Output the [x, y] coordinate of the center of the cell containing the given text.  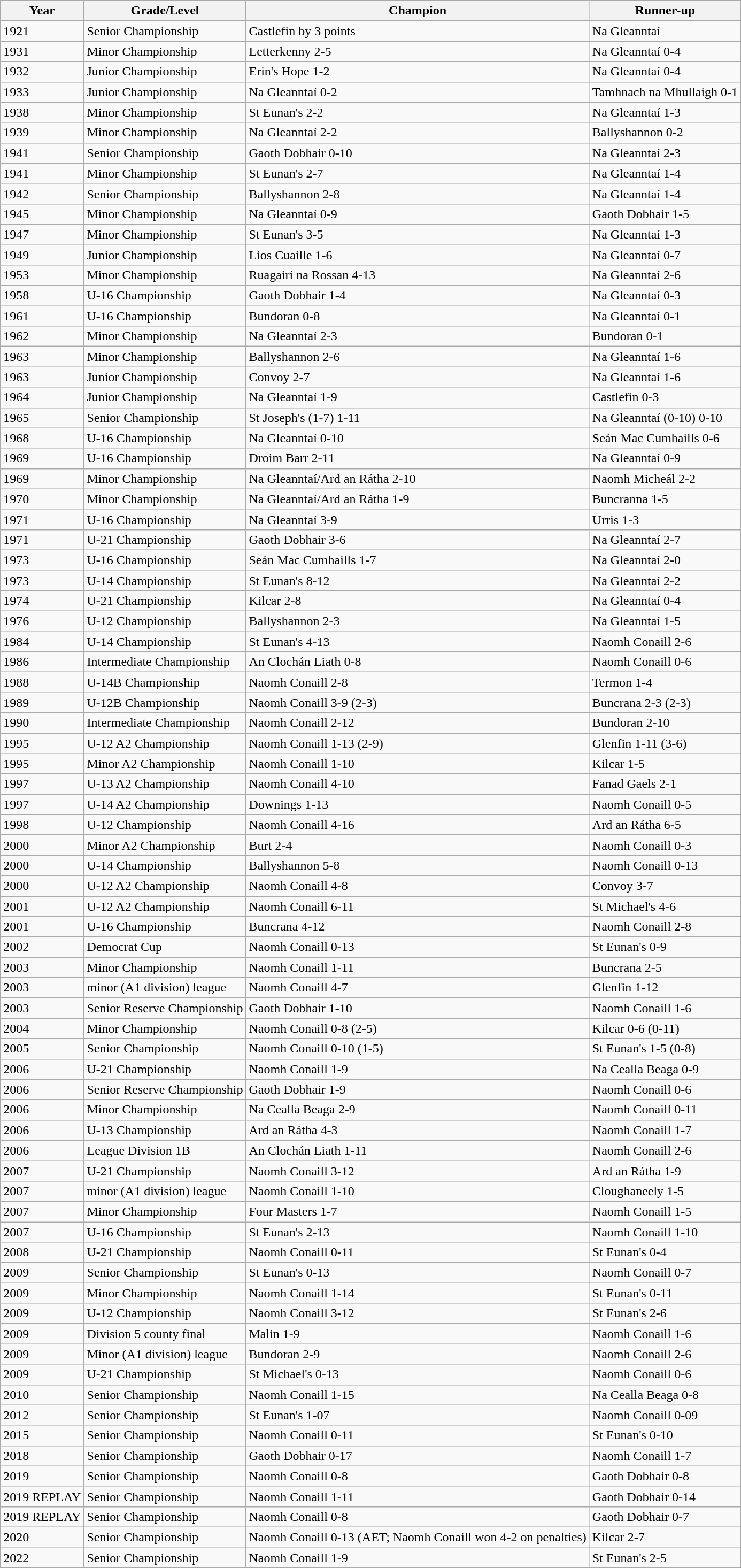
St Eunan's 2-5 [665, 1558]
Na Gleanntaí 0-1 [665, 316]
Na Cealla Beaga 0-9 [665, 1069]
Gaoth Dobhair 0-8 [665, 1476]
Gaoth Dobhair 1-10 [418, 1008]
Naomh Conaill 3-9 (2-3) [418, 703]
Buncrana 2-5 [665, 967]
Naomh Conaill 1-13 (2-9) [418, 743]
2020 [42, 1537]
1921 [42, 31]
Runner-up [665, 11]
1958 [42, 296]
St Eunan's 3-5 [418, 234]
Castlefin by 3 points [418, 31]
Na Gleanntaí 0-3 [665, 296]
Gaoth Dobhair 1-4 [418, 296]
Kilcar 0-6 (0-11) [665, 1028]
Na Gleanntaí [665, 31]
Na Gleanntaí 0-10 [418, 438]
St Eunan's 1-5 (0-8) [665, 1049]
St Michael's 0-13 [418, 1374]
Na Gleanntaí 3-9 [418, 519]
Naomh Conaill 1-5 [665, 1211]
1990 [42, 723]
2002 [42, 947]
1939 [42, 133]
1964 [42, 397]
Naomh Conaill 6-11 [418, 906]
Kilcar 2-7 [665, 1537]
Malin 1-9 [418, 1334]
St Eunan's 4-13 [418, 642]
Bundoran 0-1 [665, 336]
1974 [42, 601]
Na Gleanntaí 2-7 [665, 540]
Naomh Micheál 2-2 [665, 479]
1932 [42, 72]
An Clochán Liath 1-11 [418, 1150]
Kilcar 2-8 [418, 601]
Naomh Conaill 4-7 [418, 988]
St Eunan's 2-6 [665, 1313]
1962 [42, 336]
1989 [42, 703]
U-12B Championship [165, 703]
Ballyshannon 2-6 [418, 357]
Gaoth Dobhair 3-6 [418, 540]
1986 [42, 662]
1933 [42, 92]
Bundoran 0-8 [418, 316]
Na Gleanntaí/Ard an Rátha 1-9 [418, 499]
Urris 1-3 [665, 519]
Ruagairí na Rossan 4-13 [418, 275]
1953 [42, 275]
2015 [42, 1435]
St Eunan's 0-10 [665, 1435]
1961 [42, 316]
Ard an Rátha 6-5 [665, 825]
St Eunan's 2-2 [418, 112]
Glenfin 1-11 (3-6) [665, 743]
2012 [42, 1415]
1976 [42, 621]
Letterkenny 2-5 [418, 51]
2018 [42, 1456]
1998 [42, 825]
Bundoran 2-9 [418, 1354]
2022 [42, 1558]
2010 [42, 1395]
Year [42, 11]
Convoy 3-7 [665, 886]
Grade/Level [165, 11]
Erin's Hope 1-2 [418, 72]
U-13 Championship [165, 1130]
St Eunan's 0-13 [418, 1273]
St Eunan's 0-4 [665, 1252]
1942 [42, 194]
Naomh Conaill 0-7 [665, 1273]
Naomh Conaill 0-3 [665, 845]
Ard an Rátha 4-3 [418, 1130]
Bundoran 2-10 [665, 723]
1931 [42, 51]
Buncranna 1-5 [665, 499]
Kilcar 1-5 [665, 764]
Naomh Conaill 0-5 [665, 804]
Lios Cuaille 1-6 [418, 255]
Castlefin 0-3 [665, 397]
1965 [42, 418]
Naomh Conaill 1-15 [418, 1395]
Naomh Conaill 0-10 (1-5) [418, 1049]
Ballyshannon 2-3 [418, 621]
Gaoth Dobhair 0-7 [665, 1517]
Gaoth Dobhair 0-17 [418, 1456]
Seán Mac Cumhaills 1-7 [418, 560]
Burt 2-4 [418, 845]
Termon 1-4 [665, 682]
1968 [42, 438]
St Eunan's 0-9 [665, 947]
Naomh Conaill 0-8 (2-5) [418, 1028]
St Michael's 4-6 [665, 906]
1949 [42, 255]
U-14 A2 Championship [165, 804]
St Eunan's 2-13 [418, 1232]
Ard an Rátha 1-9 [665, 1171]
Na Cealla Beaga 0-8 [665, 1395]
Gaoth Dobhair 0-10 [418, 153]
Seán Mac Cumhaills 0-6 [665, 438]
An Clochán Liath 0-8 [418, 662]
Buncrana 2-3 (2-3) [665, 703]
Ballyshannon 0-2 [665, 133]
1988 [42, 682]
U-13 A2 Championship [165, 784]
Na Gleanntaí 2-6 [665, 275]
Naomh Conaill 0-13 (AET; Naomh Conaill won 4-2 on penalties) [418, 1537]
Na Gleanntaí (0-10) 0-10 [665, 418]
Four Masters 1-7 [418, 1211]
St Joseph's (1-7) 1-11 [418, 418]
St Eunan's 2-7 [418, 173]
Buncrana 4-12 [418, 927]
Naomh Conaill 4-10 [418, 784]
Minor (A1 division) league [165, 1354]
Naomh Conaill 4-16 [418, 825]
League Division 1B [165, 1150]
Gaoth Dobhair 0-14 [665, 1496]
Glenfin 1-12 [665, 988]
Ballyshannon 5-8 [418, 865]
1945 [42, 214]
Na Gleanntaí 0-7 [665, 255]
Droim Barr 2-11 [418, 458]
Na Gleanntaí 0-2 [418, 92]
Naomh Conaill 2-12 [418, 723]
Na Cealla Beaga 2-9 [418, 1110]
1984 [42, 642]
Tamhnach na Mhullaigh 0-1 [665, 92]
Convoy 2-7 [418, 377]
Naomh Conaill 1-14 [418, 1293]
Naomh Conaill 4-8 [418, 886]
1970 [42, 499]
Democrat Cup [165, 947]
Na Gleanntaí 2-0 [665, 560]
Gaoth Dobhair 1-5 [665, 214]
Champion [418, 11]
St Eunan's 0-11 [665, 1293]
Cloughaneely 1-5 [665, 1191]
Na Gleanntaí/Ard an Rátha 2-10 [418, 479]
St Eunan's 8-12 [418, 580]
U-14B Championship [165, 682]
Ballyshannon 2-8 [418, 194]
Gaoth Dobhair 1-9 [418, 1089]
1947 [42, 234]
1938 [42, 112]
2005 [42, 1049]
Downings 1-13 [418, 804]
Naomh Conaill 0-09 [665, 1415]
2008 [42, 1252]
Na Gleanntaí 1-5 [665, 621]
St Eunan's 1-07 [418, 1415]
2004 [42, 1028]
Division 5 county final [165, 1334]
Na Gleanntaí 1-9 [418, 397]
Fanad Gaels 2-1 [665, 784]
2019 [42, 1476]
